Search for the cell housing the specified text and yield its [X, Y] center coordinate. 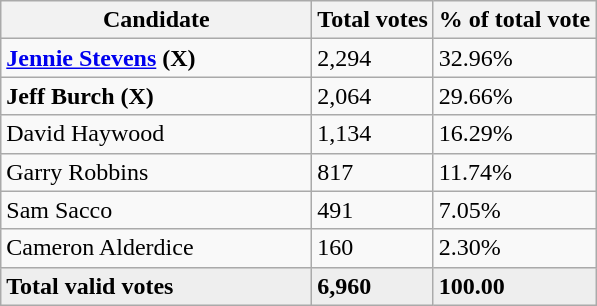
817 [373, 172]
7.05% [514, 210]
Total valid votes [156, 286]
16.29% [514, 134]
Cameron Alderdice [156, 248]
6,960 [373, 286]
29.66% [514, 96]
2,064 [373, 96]
11.74% [514, 172]
1,134 [373, 134]
Garry Robbins [156, 172]
Total votes [373, 20]
% of total vote [514, 20]
Jennie Stevens (X) [156, 58]
2.30% [514, 248]
100.00 [514, 286]
Sam Sacco [156, 210]
2,294 [373, 58]
David Haywood [156, 134]
491 [373, 210]
160 [373, 248]
Candidate [156, 20]
Jeff Burch (X) [156, 96]
32.96% [514, 58]
